Detect which cell encompasses the target text, then output its (X, Y) center coordinate. 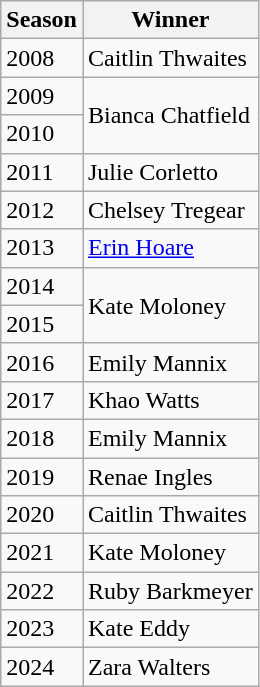
Kate Eddy (170, 629)
2023 (42, 629)
2022 (42, 591)
2011 (42, 172)
Renae Ingles (170, 477)
Zara Walters (170, 667)
2009 (42, 96)
Julie Corletto (170, 172)
2015 (42, 324)
2017 (42, 400)
2019 (42, 477)
2013 (42, 248)
Ruby Barkmeyer (170, 591)
2010 (42, 134)
Season (42, 20)
2018 (42, 438)
2014 (42, 286)
Bianca Chatfield (170, 115)
2012 (42, 210)
2016 (42, 362)
2008 (42, 58)
Winner (170, 20)
2021 (42, 553)
Erin Hoare (170, 248)
2020 (42, 515)
2024 (42, 667)
Khao Watts (170, 400)
Chelsey Tregear (170, 210)
